Identify which cell holds the provided text, then report its [x, y] central coordinate. 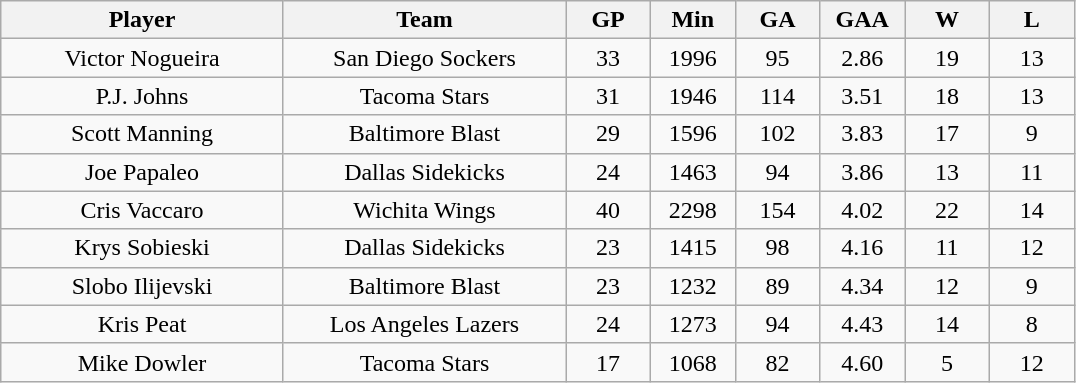
Wichita Wings [424, 210]
Krys Sobieski [142, 248]
95 [778, 58]
1273 [692, 324]
5 [948, 362]
Team [424, 20]
8 [1032, 324]
Min [692, 20]
Cris Vaccaro [142, 210]
19 [948, 58]
Player [142, 20]
1946 [692, 96]
3.86 [862, 172]
1415 [692, 248]
1996 [692, 58]
1596 [692, 134]
2.86 [862, 58]
33 [608, 58]
W [948, 20]
29 [608, 134]
154 [778, 210]
Slobo Ilijevski [142, 286]
102 [778, 134]
Mike Dowler [142, 362]
P.J. Johns [142, 96]
4.02 [862, 210]
2298 [692, 210]
89 [778, 286]
GA [778, 20]
Victor Nogueira [142, 58]
4.43 [862, 324]
18 [948, 96]
GAA [862, 20]
3.51 [862, 96]
31 [608, 96]
3.83 [862, 134]
22 [948, 210]
4.60 [862, 362]
L [1032, 20]
114 [778, 96]
1463 [692, 172]
40 [608, 210]
82 [778, 362]
San Diego Sockers [424, 58]
1068 [692, 362]
Joe Papaleo [142, 172]
1232 [692, 286]
98 [778, 248]
Kris Peat [142, 324]
GP [608, 20]
Los Angeles Lazers [424, 324]
4.16 [862, 248]
Scott Manning [142, 134]
4.34 [862, 286]
